Find where the given text appears and provide that cell's center as (X, Y) coordinate. 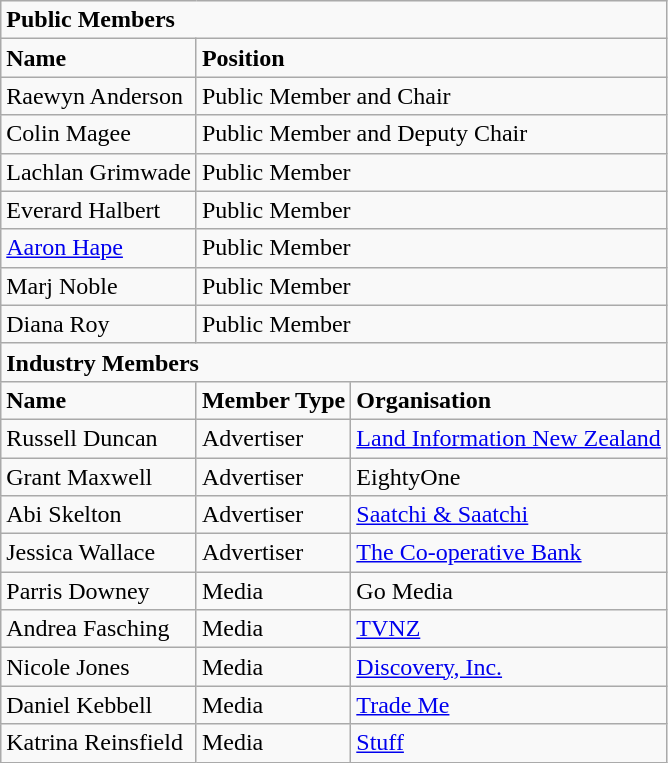
Member Type (273, 400)
Diana Roy (99, 324)
Nicole Jones (99, 667)
Land Information New Zealand (509, 438)
Saatchi & Saatchi (509, 515)
The Co-operative Bank (509, 553)
Parris Downey (99, 591)
Colin Magee (99, 134)
Lachlan Grimwade (99, 172)
EightyOne (509, 477)
Public Member and Deputy Chair (431, 134)
Everard Halbert (99, 210)
Marj Noble (99, 286)
Jessica Wallace (99, 553)
Public Member and Chair (431, 96)
Aaron Hape (99, 248)
Raewyn Anderson (99, 96)
Discovery, Inc. (509, 667)
Daniel Kebbell (99, 705)
TVNZ (509, 629)
Go Media (509, 591)
Stuff (509, 743)
Grant Maxwell (99, 477)
Katrina Reinsfield (99, 743)
Industry Members (334, 362)
Andrea Fasching (99, 629)
Russell Duncan (99, 438)
Trade Me (509, 705)
Position (431, 58)
Organisation (509, 400)
Public Members (334, 20)
Abi Skelton (99, 515)
